Pinpoint the cell where the given text exists, returning its (x, y) midpoint coordinate. 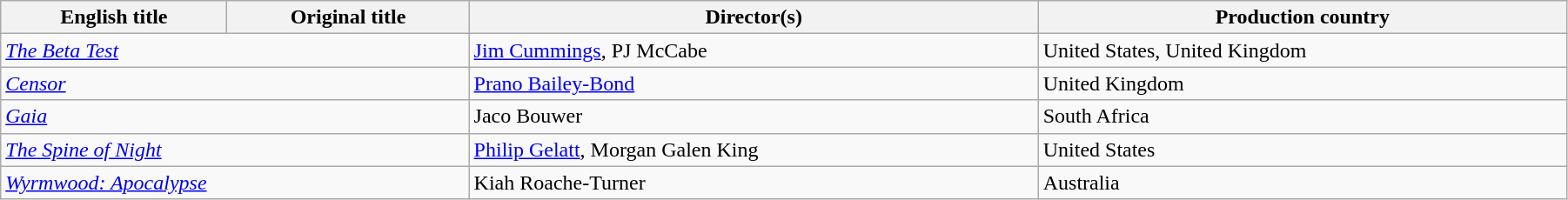
Australia (1302, 183)
United States, United Kingdom (1302, 50)
Gaia (235, 117)
Prano Bailey-Bond (754, 83)
Jaco Bouwer (754, 117)
Director(s) (754, 17)
Philip Gelatt, Morgan Galen King (754, 150)
Wyrmwood: Apocalypse (235, 183)
South Africa (1302, 117)
Jim Cummings, PJ McCabe (754, 50)
English title (114, 17)
United Kingdom (1302, 83)
The Spine of Night (235, 150)
Original title (348, 17)
United States (1302, 150)
Production country (1302, 17)
Censor (235, 83)
The Beta Test (235, 50)
Kiah Roache-Turner (754, 183)
